Determine the [x, y] coordinate at the center of the cell enclosing the given text.  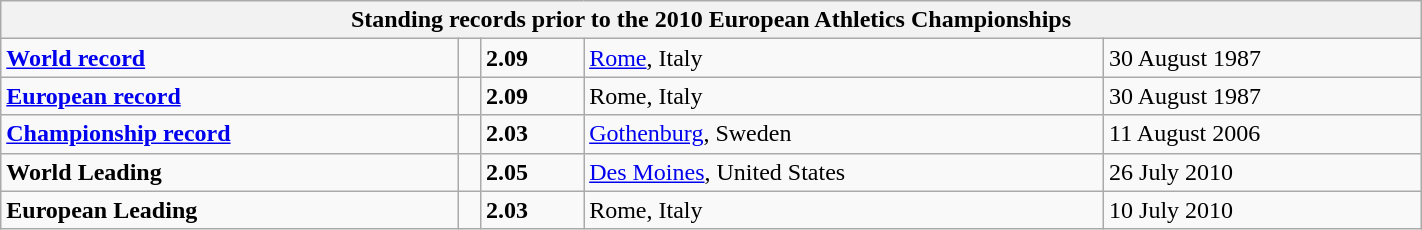
10 July 2010 [1263, 210]
European Leading [230, 210]
Des Moines, United States [844, 172]
Championship record [230, 134]
11 August 2006 [1263, 134]
Standing records prior to the 2010 European Athletics Championships [711, 20]
World record [230, 58]
European record [230, 96]
World Leading [230, 172]
2.05 [532, 172]
Gothenburg, Sweden [844, 134]
26 July 2010 [1263, 172]
